For the text-containing cell, return its midpoint in (X, Y) coordinate format. 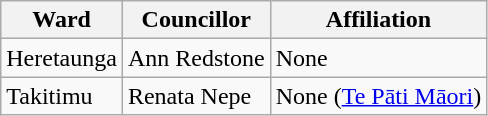
Affiliation (378, 20)
Ann Redstone (196, 58)
Ward (62, 20)
Heretaunga (62, 58)
Renata Nepe (196, 96)
None (378, 58)
Takitimu (62, 96)
Councillor (196, 20)
None (Te Pāti Māori) (378, 96)
